Scan for the cell matching the given text and deliver its [X, Y] coordinate at center. 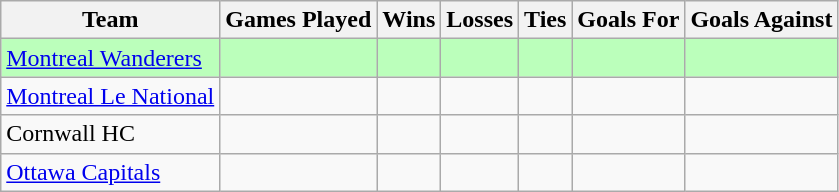
Goals For [628, 20]
Montreal Wanderers [110, 58]
Cornwall HC [110, 134]
Montreal Le National [110, 96]
Games Played [298, 20]
Ties [546, 20]
Losses [480, 20]
Wins [409, 20]
Goals Against [762, 20]
Team [110, 20]
Ottawa Capitals [110, 172]
